Scan for the cell matching the given text and deliver its (X, Y) coordinate at center. 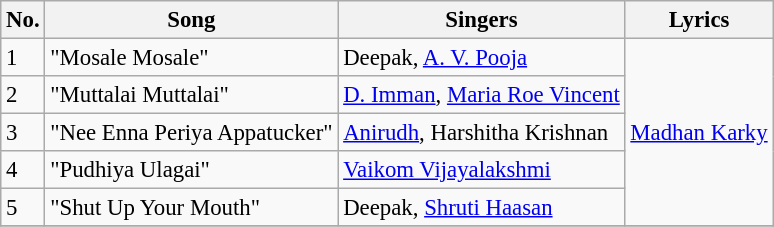
"Pudhiya Ulagai" (192, 170)
Anirudh, Harshitha Krishnan (482, 133)
Lyrics (699, 20)
1 (23, 58)
Madhan Karky (699, 133)
2 (23, 95)
"Muttalai Muttalai" (192, 95)
"Shut Up Your Mouth" (192, 208)
Song (192, 20)
No. (23, 20)
Vaikom Vijayalakshmi (482, 170)
4 (23, 170)
5 (23, 208)
Deepak, A. V. Pooja (482, 58)
"Nee Enna Periya Appatucker" (192, 133)
Deepak, Shruti Haasan (482, 208)
"Mosale Mosale" (192, 58)
Singers (482, 20)
D. Imman, Maria Roe Vincent (482, 95)
3 (23, 133)
